Provide the [X, Y] coordinate of the cell's center where the given text is located.  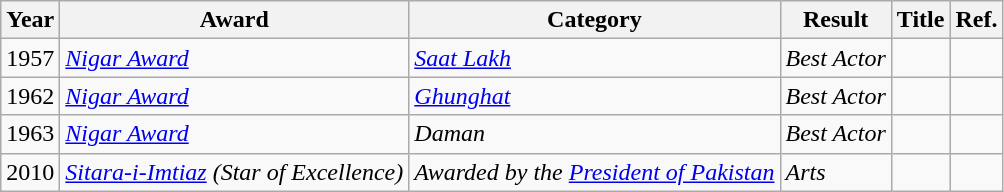
Saat Lakh [594, 58]
1962 [30, 96]
1963 [30, 134]
1957 [30, 58]
Daman [594, 134]
Award [234, 20]
Awarded by the President of Pakistan [594, 172]
Result [836, 20]
Year [30, 20]
Category [594, 20]
Ref. [976, 20]
Sitara-i-Imtiaz (Star of Excellence) [234, 172]
Title [920, 20]
2010 [30, 172]
Arts [836, 172]
Ghunghat [594, 96]
